Pinpoint the cell where the given text exists, returning its (X, Y) midpoint coordinate. 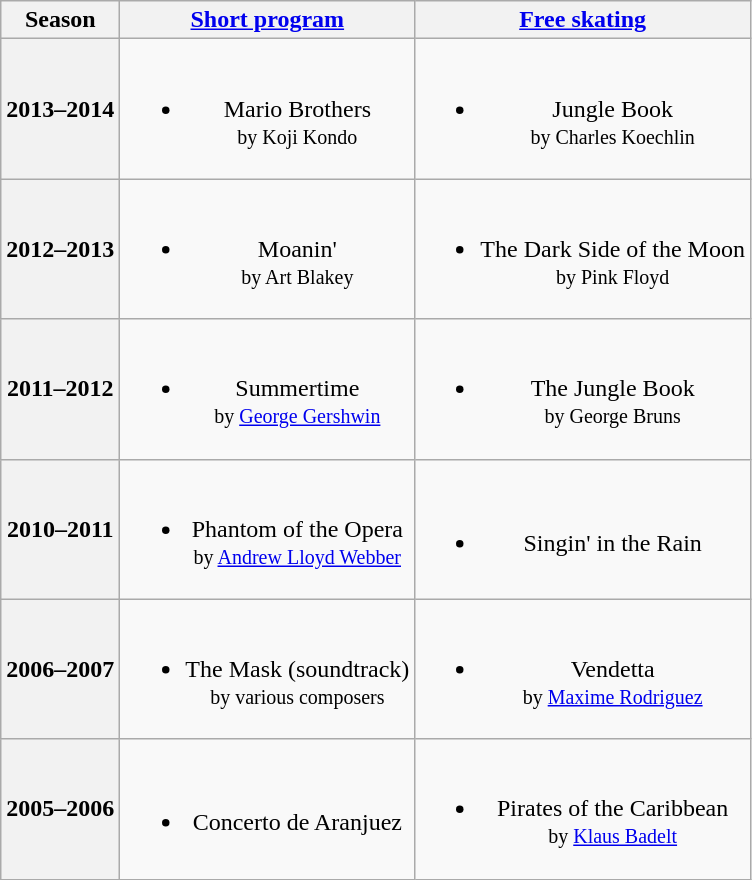
2011–2012 (60, 389)
Jungle Book by Charles Koechlin (583, 109)
The Dark Side of the Moon by Pink Floyd (583, 249)
Season (60, 20)
2013–2014 (60, 109)
Summertime by George Gershwin (268, 389)
Mario Brothers by Koji Kondo (268, 109)
2012–2013 (60, 249)
Pirates of the Caribbean by Klaus Badelt (583, 809)
2006–2007 (60, 669)
The Mask (soundtrack) by various composers (268, 669)
Concerto de Aranjuez (268, 809)
Free skating (583, 20)
Phantom of the Opera by Andrew Lloyd Webber (268, 529)
2005–2006 (60, 809)
2010–2011 (60, 529)
Moanin' by Art Blakey (268, 249)
Singin' in the Rain (583, 529)
Vendetta by Maxime Rodriguez (583, 669)
Short program (268, 20)
The Jungle Book by George Bruns (583, 389)
